Locate the cell with the specified text and output its (X, Y) center coordinate. 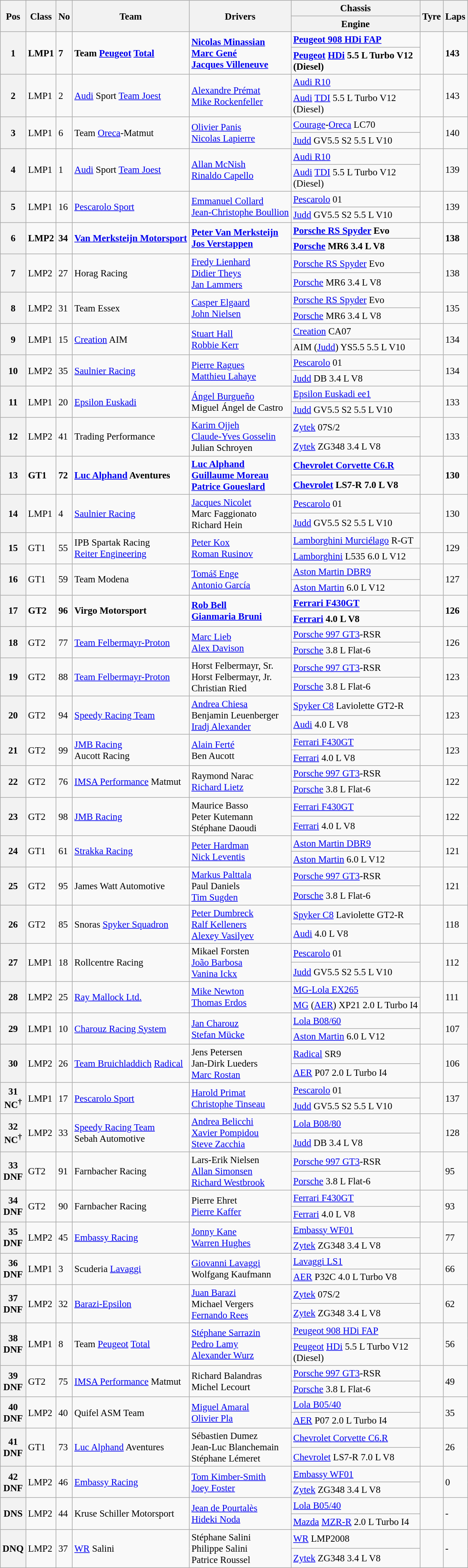
Jean de Pourtalès Hideki Noda (240, 1514)
56 (455, 1344)
42DNF (13, 1482)
Jonny Kane Warren Hughes (240, 1237)
Epsilon Euskadi (131, 402)
93 (455, 1206)
22 (13, 781)
Laps (455, 16)
Jacques Nicolet Marc Faggionato Richard Hein (240, 513)
11 (13, 402)
Creation AIM (131, 339)
Team Bruichladdich Radical (131, 1064)
WR Salini (131, 1548)
Emmanuel Collard Jean-Christophe Boullion (240, 207)
MG (AER) XP21 2.0 L Turbo I4 (355, 1005)
Allan McNish Rinaldo Capello (240, 170)
39DNF (13, 1381)
Lars-Erik Nielsen Allan Simonsen Richard Westbrook (240, 1171)
12 (13, 437)
Pos (13, 16)
Drivers (240, 16)
59 (64, 579)
Rollcentre Racing (131, 963)
IPB Spartak Racing Reiter Engineering (131, 548)
Virgo Motorsport (131, 611)
No (64, 16)
Mazda MZR-R 2.0 L Turbo I4 (355, 1522)
Jan Charouz Stefan Mücke (240, 1029)
MG-Lola EX265 (355, 989)
13 (13, 475)
Mikael Forsten João Barbosa Vanina Ickx (240, 963)
38DNF (13, 1344)
44 (64, 1514)
Snoras Spyker Squadron (131, 924)
DNS (13, 1514)
WR LMP2008 (355, 1539)
Kruse Schiller Motorsport (131, 1514)
Andrea Belicchi Xavier Pompidou Steve Zacchia (240, 1133)
107 (455, 1029)
Trading Performance (131, 437)
Pierre Ehret Pierre Kaffer (240, 1206)
75 (64, 1381)
Stéphane Sarrazin Pedro Lamy Alexander Wurz (240, 1344)
32NC† (13, 1133)
Engine (355, 24)
Miguel Amaral Olivier Pla (240, 1413)
Barazi-Epsilon (131, 1304)
Team Essex (131, 308)
Peter Kox Roman Rusinov (240, 548)
40DNF (13, 1413)
Mike Newton Thomas Erdos (240, 997)
Radical SR9 (355, 1054)
129 (455, 548)
99 (64, 750)
45 (64, 1237)
31NC† (13, 1098)
James Watt Automotive (131, 886)
Marc Lieb Alex Davison (240, 642)
41DNF (13, 1447)
Juan Barazi Michael Vergers Fernando Rees (240, 1304)
24 (13, 851)
DNQ (13, 1548)
Tyre (431, 16)
Raymond Narac Richard Lietz (240, 781)
Tom Kimber-Smith Joey Foster (240, 1482)
14 (13, 513)
Charouz Racing System (131, 1029)
28 (13, 997)
Casper Elgaard John Nielsen (240, 308)
JMB Racing Aucott Racing (131, 750)
Luc Alphand Guillaume Moreau Patrice Goueslard (240, 475)
5 (13, 207)
Horst Felbermayr, Sr. Horst Felbermayr, Jr. Christian Ried (240, 677)
Horag Racing (131, 273)
Courage-Oreca LC70 (355, 125)
Andrea Chiesa Benjamin Leuenberger Iradj Alexander (240, 716)
111 (455, 997)
41 (64, 437)
Maurice Basso Peter Kutemann Stéphane Daoudi (240, 817)
62 (455, 1304)
37 (64, 1548)
Strakka Racing (131, 851)
36DNF (13, 1269)
140 (455, 133)
106 (455, 1064)
Alexandre Prémat Mike Rockenfeller (240, 96)
33DNF (13, 1171)
Lamborghini Murciélago R-GT (355, 540)
Fredy Lienhard Didier Theys Jan Lammers (240, 273)
Harold Primat Christophe Tinseau (240, 1098)
0 (455, 1482)
31 (64, 308)
Chassis (355, 8)
Van Merksteijn Motorsport (131, 238)
Scuderia Lavaggi (131, 1269)
Quifel ASM Team (131, 1413)
Ray Mallock Ltd. (131, 997)
34 (64, 238)
33 (64, 1133)
Alain Ferté Ben Aucott (240, 750)
135 (455, 308)
Markus Palttala Paul Daniels Tim Sugden (240, 886)
Lola B08/80 (355, 1123)
Epsilon Euskadi ee1 (355, 394)
21 (13, 750)
76 (64, 781)
98 (64, 817)
96 (64, 611)
Stéphane Salini Philippe Salini Patrice Roussel (240, 1548)
32 (64, 1304)
29 (13, 1029)
AER P32C 4.0 L Turbo V8 (355, 1277)
Peter Hardman Nick Leventis (240, 851)
AIM (Judd) YS5.5 5.5 L V10 (355, 347)
Karim Ojjeh Claude-Yves Gosselin Julian Schroyen (240, 437)
Creation CA07 (355, 331)
61 (64, 851)
40 (64, 1413)
Peter Dumbreck Ralf Kelleners Alexey Vasilyev (240, 924)
91 (64, 1171)
Class (41, 16)
Rob Bell Gianmaria Bruni (240, 611)
85 (64, 924)
Sébastien Dumez Jean-Luc Blanchemain Stéphane Lémeret (240, 1447)
19 (13, 677)
Giovanni Lavaggi Wolfgang Kaufmann (240, 1269)
Peter Van Merksteijn Jos Verstappen (240, 238)
49 (455, 1381)
73 (64, 1447)
Stuart Hall Robbie Kerr (240, 339)
Jens Petersen Jan-Dirk Lueders Marc Rostan (240, 1064)
Team Oreca-Matmut (131, 133)
66 (455, 1269)
72 (64, 475)
Lamborghini L535 6.0 L V12 (355, 556)
Richard Balandras Michel Lecourt (240, 1381)
Olivier Panis Nicolas Lapierre (240, 133)
Speedy Racing Team Sebah Automotive (131, 1133)
23 (13, 817)
88 (64, 677)
Speedy Racing Team (131, 716)
37DNF (13, 1304)
9 (13, 339)
Pierre Ragues Matthieu Lahaye (240, 371)
30 (13, 1064)
Nicolas Minassian Marc Gené Jacques Villeneuve (240, 53)
46 (64, 1482)
112 (455, 963)
55 (64, 548)
35DNF (13, 1237)
118 (455, 924)
137 (455, 1098)
Lola B08/60 (355, 1021)
Team Modena (131, 579)
Lavaggi LS1 (355, 1261)
Tomáš Enge Antonio García (240, 579)
128 (455, 1133)
JMB Racing (131, 817)
127 (455, 579)
34DNF (13, 1206)
94 (64, 716)
Team (131, 16)
Ángel Burgueño Miguel Ángel de Castro (240, 402)
90 (64, 1206)
